For the text-containing cell, return its midpoint in (X, Y) coordinate format. 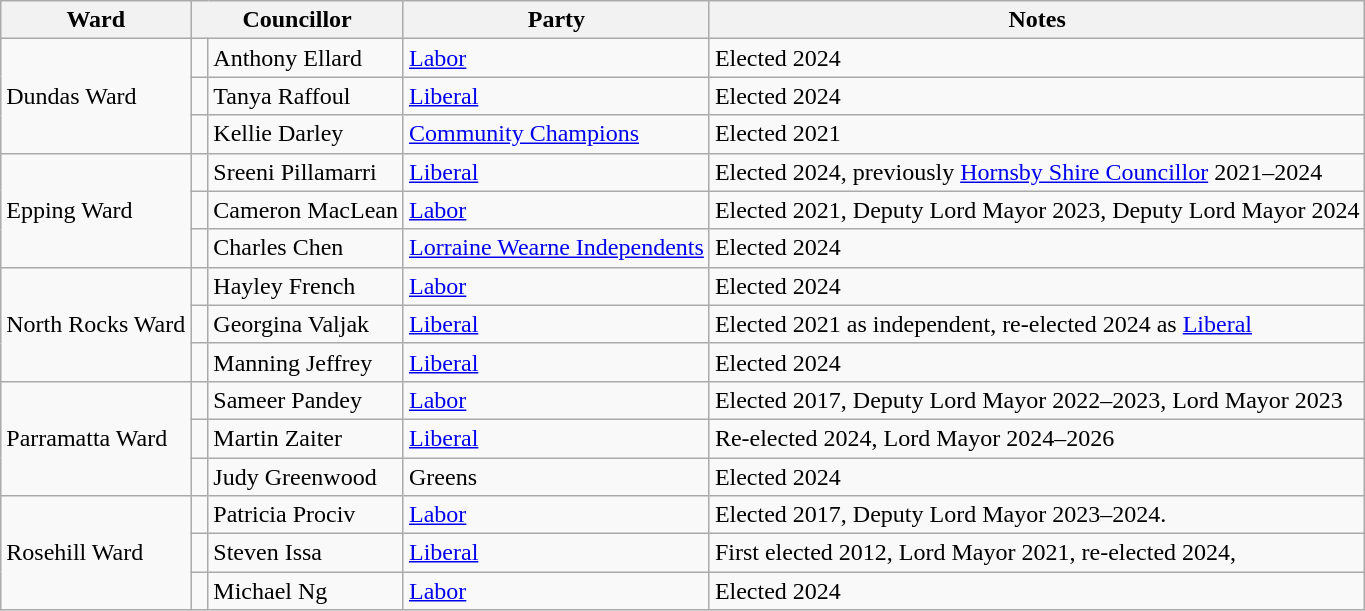
Councillor (298, 20)
Patricia Prociv (306, 515)
Lorraine Wearne Independents (556, 248)
Kellie Darley (306, 134)
Elected 2021, Deputy Lord Mayor 2023, Deputy Lord Mayor 2024 (1037, 210)
Judy Greenwood (306, 477)
Parramatta Ward (96, 438)
Epping Ward (96, 210)
Charles Chen (306, 248)
First elected 2012, Lord Mayor 2021, re-elected 2024, (1037, 553)
Party (556, 20)
Sreeni Pillamarri (306, 172)
Rosehill Ward (96, 553)
Tanya Raffoul (306, 96)
Cameron MacLean (306, 210)
Greens (556, 477)
Manning Jeffrey (306, 362)
Sameer Pandey (306, 400)
Elected 2017, Deputy Lord Mayor 2023–2024. (1037, 515)
Re-elected 2024, Lord Mayor 2024–2026 (1037, 438)
Michael Ng (306, 591)
North Rocks Ward (96, 324)
Georgina Valjak (306, 324)
Anthony Ellard (306, 58)
Dundas Ward (96, 96)
Martin Zaiter (306, 438)
Elected 2017, Deputy Lord Mayor 2022–2023, Lord Mayor 2023 (1037, 400)
Elected 2021 as independent, re-elected 2024 as Liberal (1037, 324)
Community Champions (556, 134)
Hayley French (306, 286)
Elected 2021 (1037, 134)
Elected 2024, previously Hornsby Shire Councillor 2021–2024 (1037, 172)
Steven Issa (306, 553)
Ward (96, 20)
Notes (1037, 20)
